Identify which cell holds the provided text, then report its (X, Y) central coordinate. 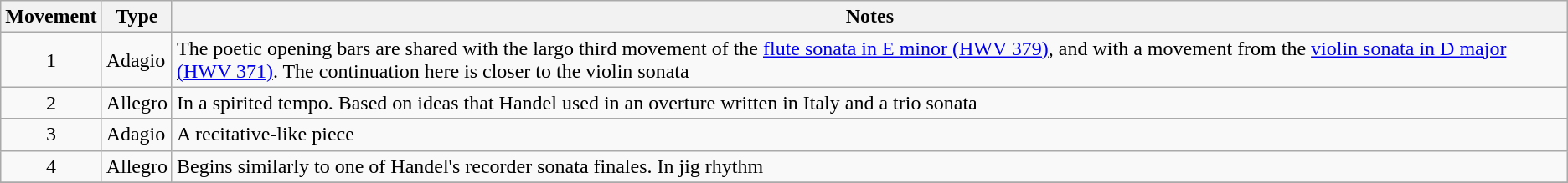
4 (51, 166)
1 (51, 60)
Movement (51, 17)
Type (137, 17)
In a spirited tempo. Based on ideas that Handel used in an overture written in Italy and a trio sonata (869, 103)
Begins similarly to one of Handel's recorder sonata finales. In jig rhythm (869, 166)
2 (51, 103)
Notes (869, 17)
3 (51, 135)
A recitative-like piece (869, 135)
